Output the (X, Y) coordinate of the center of the cell containing the given text.  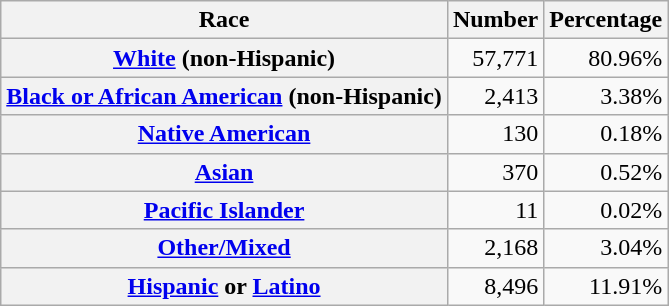
2,413 (495, 96)
57,771 (495, 58)
0.18% (606, 134)
Asian (224, 172)
2,168 (495, 248)
Pacific Islander (224, 210)
Percentage (606, 20)
0.02% (606, 210)
3.38% (606, 96)
11 (495, 210)
0.52% (606, 172)
White (non-Hispanic) (224, 58)
3.04% (606, 248)
Number (495, 20)
11.91% (606, 286)
80.96% (606, 58)
8,496 (495, 286)
370 (495, 172)
Other/Mixed (224, 248)
Black or African American (non-Hispanic) (224, 96)
Race (224, 20)
Hispanic or Latino (224, 286)
130 (495, 134)
Native American (224, 134)
